Pinpoint the cell where the given text exists, returning its (X, Y) midpoint coordinate. 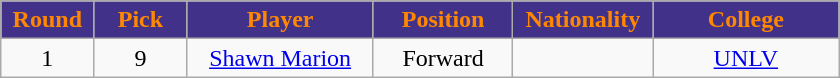
9 (140, 58)
Round (48, 20)
Nationality (583, 20)
Forward (443, 58)
Player (280, 20)
Shawn Marion (280, 58)
UNLV (746, 58)
1 (48, 58)
Position (443, 20)
Pick (140, 20)
College (746, 20)
